For the text-containing cell, return its midpoint in (X, Y) coordinate format. 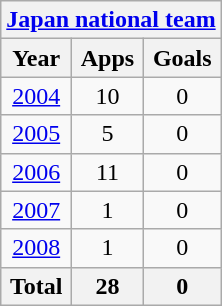
2004 (36, 96)
28 (108, 286)
2007 (36, 210)
Year (36, 58)
10 (108, 96)
Apps (108, 58)
11 (108, 172)
Japan national team (111, 20)
Goals (182, 58)
2008 (36, 248)
Total (36, 286)
2006 (36, 172)
5 (108, 134)
2005 (36, 134)
